Output the (x, y) coordinate of the center of the cell containing the given text.  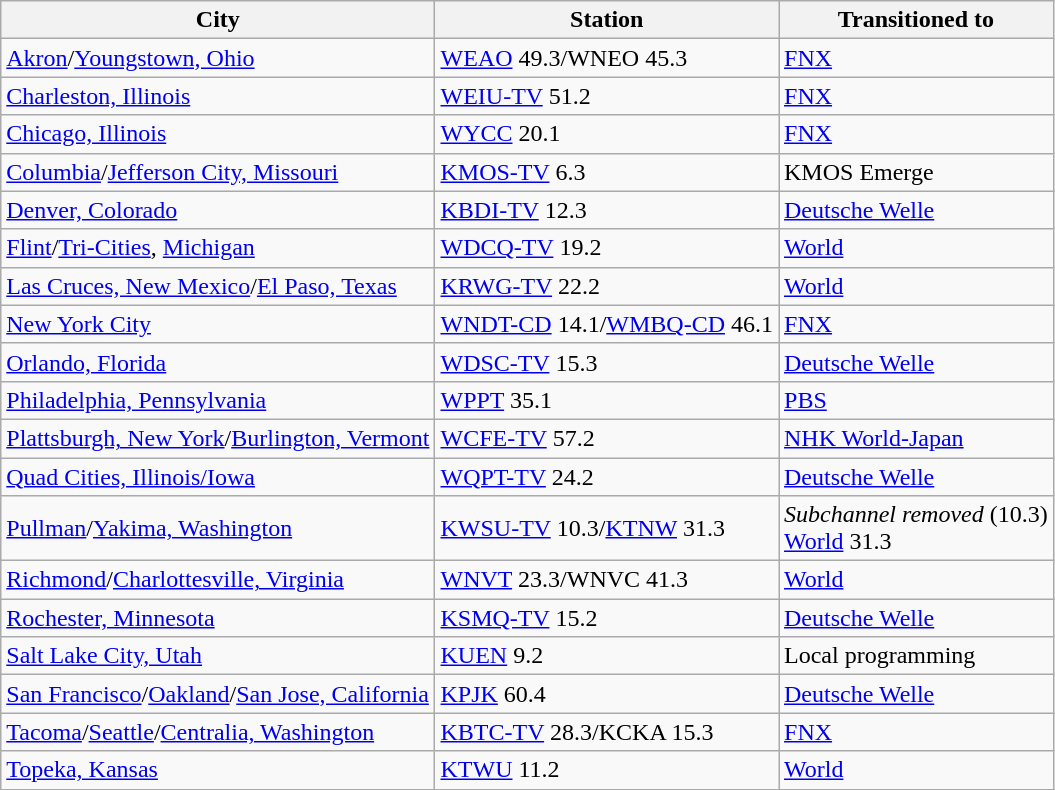
Plattsburgh, New York/Burlington, Vermont (218, 438)
KPJK 60.4 (607, 694)
KBTC-TV 28.3/KCKA 15.3 (607, 732)
Local programming (916, 656)
WQPT-TV 24.2 (607, 477)
Quad Cities, Illinois/Iowa (218, 477)
Philadelphia, Pennsylvania (218, 400)
WYCC 20.1 (607, 134)
San Francisco/Oakland/San Jose, California (218, 694)
KBDI-TV 12.3 (607, 210)
Tacoma/Seattle/Centralia, Washington (218, 732)
WNVT 23.3/WNVC 41.3 (607, 580)
Richmond/Charlottesville, Virginia (218, 580)
KTWU 11.2 (607, 770)
Topeka, Kansas (218, 770)
Rochester, Minnesota (218, 618)
Las Cruces, New Mexico/El Paso, Texas (218, 286)
Salt Lake City, Utah (218, 656)
Flint/Tri-Cities, Michigan (218, 248)
City (218, 20)
WPPT 35.1 (607, 400)
WCFE-TV 57.2 (607, 438)
KRWG-TV 22.2 (607, 286)
KSMQ-TV 15.2 (607, 618)
Subchannel removed (10.3)World 31.3 (916, 528)
Pullman/Yakima, Washington (218, 528)
Columbia/Jefferson City, Missouri (218, 172)
Denver, Colorado (218, 210)
WDCQ-TV 19.2 (607, 248)
Station (607, 20)
KUEN 9.2 (607, 656)
New York City (218, 324)
WNDT-CD 14.1/WMBQ-CD 46.1 (607, 324)
KMOS-TV 6.3 (607, 172)
NHK World-Japan (916, 438)
Transitioned to (916, 20)
Akron/Youngstown, Ohio (218, 58)
Charleston, Illinois (218, 96)
WEAO 49.3/WNEO 45.3 (607, 58)
PBS (916, 400)
WEIU-TV 51.2 (607, 96)
Chicago, Illinois (218, 134)
KWSU-TV 10.3/KTNW 31.3 (607, 528)
WDSC-TV 15.3 (607, 362)
Orlando, Florida (218, 362)
KMOS Emerge (916, 172)
